From the cell containing the given text, extract its center point as (X, Y) coordinate. 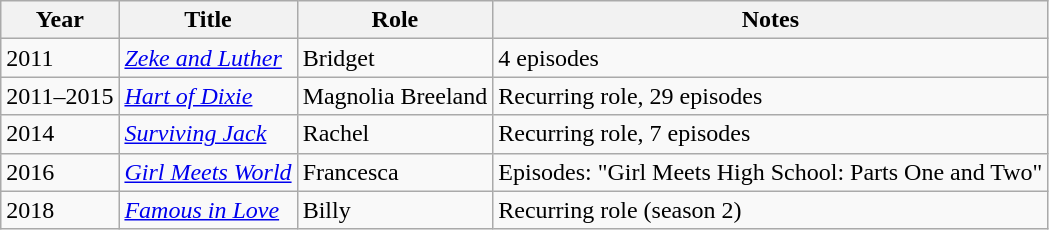
4 episodes (770, 58)
Girl Meets World (208, 172)
2016 (60, 172)
Bridget (395, 58)
Rachel (395, 134)
Billy (395, 210)
Hart of Dixie (208, 96)
Magnolia Breeland (395, 96)
Recurring role, 7 episodes (770, 134)
Surviving Jack (208, 134)
Francesca (395, 172)
Recurring role (season 2) (770, 210)
Episodes: "Girl Meets High School: Parts One and Two" (770, 172)
2014 (60, 134)
Zeke and Luther (208, 58)
Notes (770, 20)
Title (208, 20)
Role (395, 20)
Year (60, 20)
Famous in Love (208, 210)
2011 (60, 58)
2011–2015 (60, 96)
Recurring role, 29 episodes (770, 96)
2018 (60, 210)
